Determine the [x, y] coordinate at the center of the cell enclosing the given text.  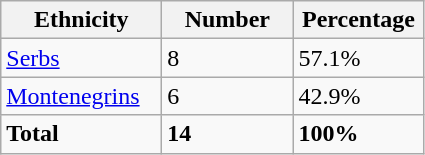
Serbs [82, 58]
42.9% [358, 96]
Total [82, 134]
14 [228, 134]
Percentage [358, 20]
Number [228, 20]
Montenegrins [82, 96]
8 [228, 58]
Ethnicity [82, 20]
57.1% [358, 58]
100% [358, 134]
6 [228, 96]
